Extract the [X, Y] coordinate from the center of the cell holding the provided text.  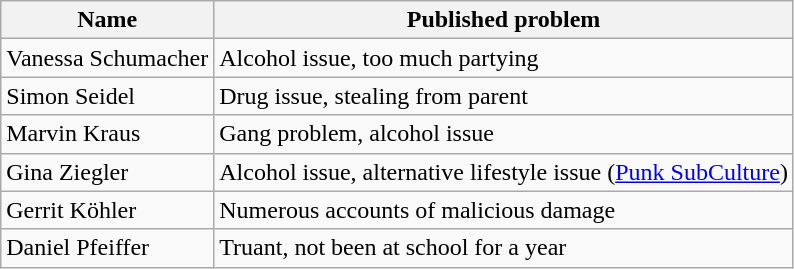
Alcohol issue, too much partying [504, 58]
Simon Seidel [108, 96]
Published problem [504, 20]
Gang problem, alcohol issue [504, 134]
Gina Ziegler [108, 172]
Marvin Kraus [108, 134]
Gerrit Köhler [108, 210]
Drug issue, stealing from parent [504, 96]
Truant, not been at school for a year [504, 248]
Numerous accounts of malicious damage [504, 210]
Name [108, 20]
Alcohol issue, alternative lifestyle issue (Punk SubCulture) [504, 172]
Daniel Pfeiffer [108, 248]
Vanessa Schumacher [108, 58]
